Determine the [X, Y] coordinate at the center of the cell enclosing the given text.  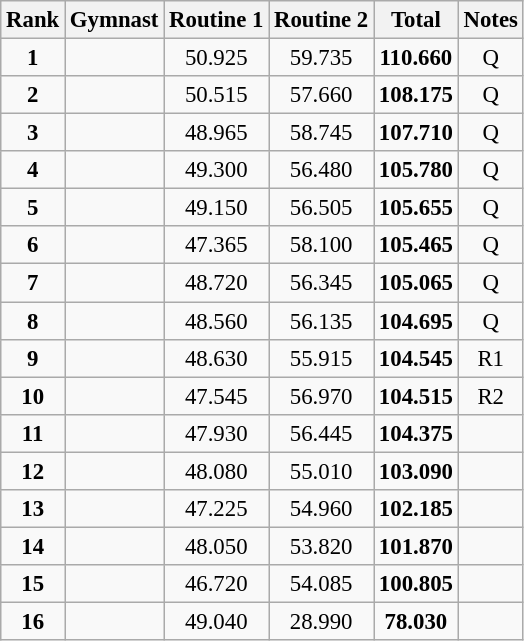
46.720 [216, 584]
58.100 [322, 245]
47.930 [216, 433]
5 [33, 208]
108.175 [416, 95]
48.965 [216, 133]
50.515 [216, 95]
11 [33, 433]
56.135 [322, 321]
Routine 1 [216, 20]
49.300 [216, 170]
56.505 [322, 208]
16 [33, 621]
57.660 [322, 95]
Total [416, 20]
14 [33, 546]
48.720 [216, 283]
15 [33, 584]
50.925 [216, 58]
12 [33, 471]
47.545 [216, 396]
104.375 [416, 433]
104.545 [416, 358]
8 [33, 321]
54.085 [322, 584]
56.345 [322, 283]
105.780 [416, 170]
R1 [490, 358]
78.030 [416, 621]
49.150 [216, 208]
Notes [490, 20]
48.050 [216, 546]
58.745 [322, 133]
107.710 [416, 133]
49.040 [216, 621]
6 [33, 245]
56.970 [322, 396]
105.655 [416, 208]
53.820 [322, 546]
47.225 [216, 509]
105.465 [416, 245]
55.010 [322, 471]
48.560 [216, 321]
101.870 [416, 546]
48.630 [216, 358]
55.915 [322, 358]
104.695 [416, 321]
110.660 [416, 58]
Rank [33, 20]
56.445 [322, 433]
48.080 [216, 471]
56.480 [322, 170]
13 [33, 509]
47.365 [216, 245]
104.515 [416, 396]
Gymnast [114, 20]
3 [33, 133]
105.065 [416, 283]
10 [33, 396]
59.735 [322, 58]
Routine 2 [322, 20]
2 [33, 95]
54.960 [322, 509]
R2 [490, 396]
7 [33, 283]
28.990 [322, 621]
9 [33, 358]
100.805 [416, 584]
102.185 [416, 509]
103.090 [416, 471]
4 [33, 170]
1 [33, 58]
